Return the [X, Y] coordinate for the center point of the cell that contains the specified text.  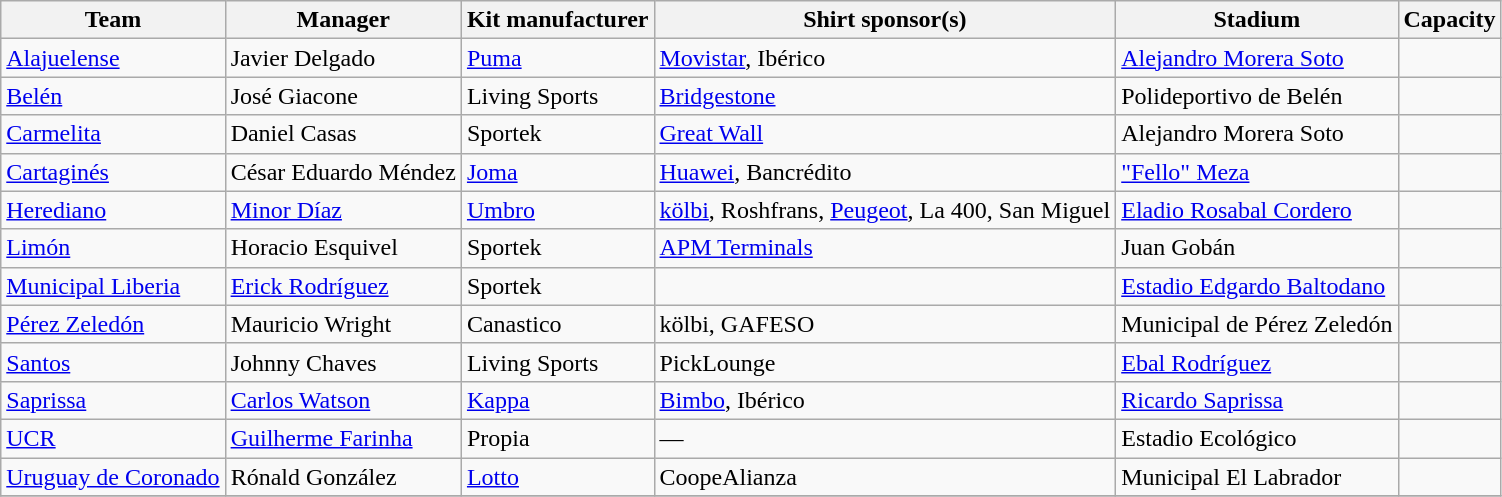
Bridgestone [885, 96]
UCR [113, 438]
Estadio Ecológico [1257, 438]
Movistar, Ibérico [885, 58]
Ricardo Saprissa [1257, 400]
Belén [113, 96]
Municipal El Labrador [1257, 477]
Eladio Rosabal Cordero [1257, 210]
Huawei, Bancrédito [885, 172]
Juan Gobán [1257, 248]
Manager [343, 20]
Guilherme Farinha [343, 438]
Ebal Rodríguez [1257, 362]
Rónald González [343, 477]
Limón [113, 248]
PickLounge [885, 362]
"Fello" Meza [1257, 172]
Bimbo, Ibérico [885, 400]
Lotto [558, 477]
Carlos Watson [343, 400]
Umbro [558, 210]
Great Wall [885, 134]
Cartaginés [113, 172]
César Eduardo Méndez [343, 172]
Municipal de Pérez Zeledón [1257, 324]
Javier Delgado [343, 58]
Herediano [113, 210]
Team [113, 20]
APM Terminals [885, 248]
— [885, 438]
kölbi, Roshfrans, Peugeot, La 400, San Miguel [885, 210]
Municipal Liberia [113, 286]
Kappa [558, 400]
Shirt sponsor(s) [885, 20]
Santos [113, 362]
Uruguay de Coronado [113, 477]
Propia [558, 438]
Polideportivo de Belén [1257, 96]
Stadium [1257, 20]
Carmelita [113, 134]
Saprissa [113, 400]
Capacity [1450, 20]
José Giacone [343, 96]
CoopeAlianza [885, 477]
Horacio Esquivel [343, 248]
Pérez Zeledón [113, 324]
Kit manufacturer [558, 20]
Alajuelense [113, 58]
Daniel Casas [343, 134]
Joma [558, 172]
Mauricio Wright [343, 324]
Puma [558, 58]
kölbi, GAFESO [885, 324]
Erick Rodríguez [343, 286]
Johnny Chaves [343, 362]
Canastico [558, 324]
Estadio Edgardo Baltodano [1257, 286]
Minor Díaz [343, 210]
